Determine the (X, Y) coordinate at the center of the cell enclosing the given text.  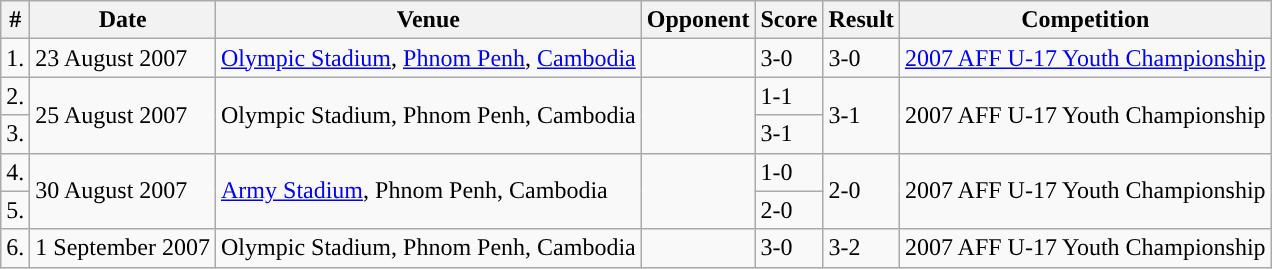
1-0 (789, 172)
Result (861, 20)
6. (16, 248)
Competition (1085, 20)
1-1 (789, 96)
Score (789, 20)
1. (16, 58)
5. (16, 210)
25 August 2007 (123, 115)
2. (16, 96)
Army Stadium, Phnom Penh, Cambodia (429, 191)
3. (16, 134)
1 September 2007 (123, 248)
4. (16, 172)
30 August 2007 (123, 191)
3-2 (861, 248)
Date (123, 20)
Venue (429, 20)
23 August 2007 (123, 58)
Opponent (698, 20)
# (16, 20)
